Extract the (x, y) coordinate from the center of the cell holding the provided text.  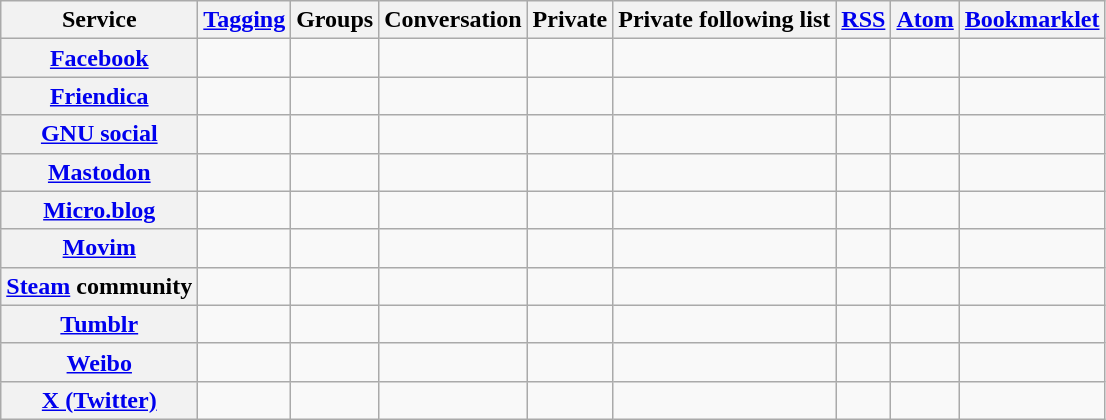
Micro.blog (100, 210)
Tagging (244, 20)
Groups (335, 20)
Steam community (100, 286)
Friendica (100, 96)
Conversation (453, 20)
Service (100, 20)
Private (570, 20)
Weibo (100, 362)
Atom (925, 20)
Bookmarklet (1032, 20)
Private following list (724, 20)
Movim (100, 248)
RSS (864, 20)
GNU social (100, 134)
X (Twitter) (100, 400)
Mastodon (100, 172)
Tumblr (100, 324)
Facebook (100, 58)
